Provide the [X, Y] coordinate of the cell's center where the given text is located.  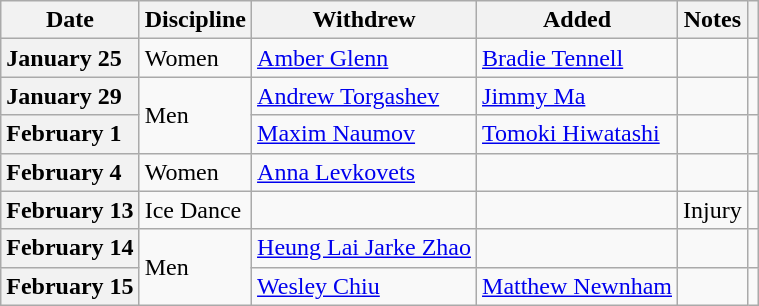
Withdrew [364, 20]
Heung Lai Jarke Zhao [364, 248]
January 25 [70, 58]
Tomoki Hiwatashi [578, 134]
Anna Levkovets [364, 172]
Andrew Torgashev [364, 96]
Ice Dance [195, 210]
February 15 [70, 286]
Date [70, 20]
February 13 [70, 210]
February 14 [70, 248]
Added [578, 20]
Maxim Naumov [364, 134]
Bradie Tennell [578, 58]
Matthew Newnham [578, 286]
Discipline [195, 20]
Jimmy Ma [578, 96]
February 1 [70, 134]
Amber Glenn [364, 58]
Wesley Chiu [364, 286]
February 4 [70, 172]
Notes [713, 20]
Injury [713, 210]
January 29 [70, 96]
